Return (x, y) of the center of cell containing provided text 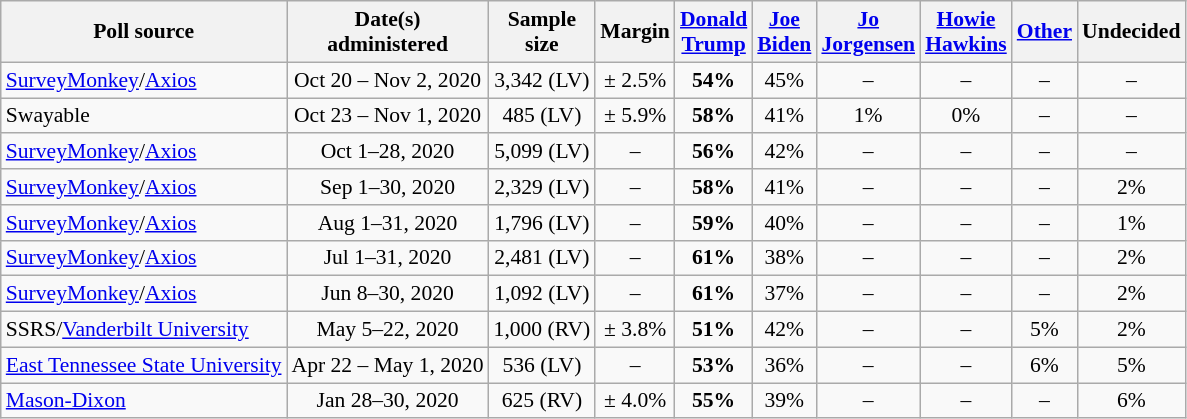
2,329 (LV) (542, 187)
Oct 23 – Nov 1, 2020 (388, 116)
Date(s)administered (388, 32)
1,000 (RV) (542, 330)
54% (714, 80)
3,342 (LV) (542, 80)
DonaldTrump (714, 32)
SSRS/Vanderbilt University (144, 330)
Oct 20 – Nov 2, 2020 (388, 80)
± 2.5% (635, 80)
May 5–22, 2020 (388, 330)
5,099 (LV) (542, 152)
Other (1044, 32)
1,092 (LV) (542, 294)
Poll source (144, 32)
56% (714, 152)
625 (RV) (542, 401)
536 (LV) (542, 365)
40% (784, 223)
55% (714, 401)
39% (784, 401)
38% (784, 258)
51% (714, 330)
53% (714, 365)
36% (784, 365)
Jan 28–30, 2020 (388, 401)
Mason-Dixon (144, 401)
± 5.9% (635, 116)
Aug 1–31, 2020 (388, 223)
59% (714, 223)
Sep 1–30, 2020 (388, 187)
0% (966, 116)
2,481 (LV) (542, 258)
Margin (635, 32)
Samplesize (542, 32)
± 4.0% (635, 401)
HowieHawkins (966, 32)
Jul 1–31, 2020 (388, 258)
± 3.8% (635, 330)
East Tennessee State University (144, 365)
37% (784, 294)
1,796 (LV) (542, 223)
Apr 22 – May 1, 2020 (388, 365)
JoJorgensen (868, 32)
JoeBiden (784, 32)
Swayable (144, 116)
45% (784, 80)
Jun 8–30, 2020 (388, 294)
Undecided (1131, 32)
Oct 1–28, 2020 (388, 152)
485 (LV) (542, 116)
